For the text-containing cell, return its midpoint in (X, Y) coordinate format. 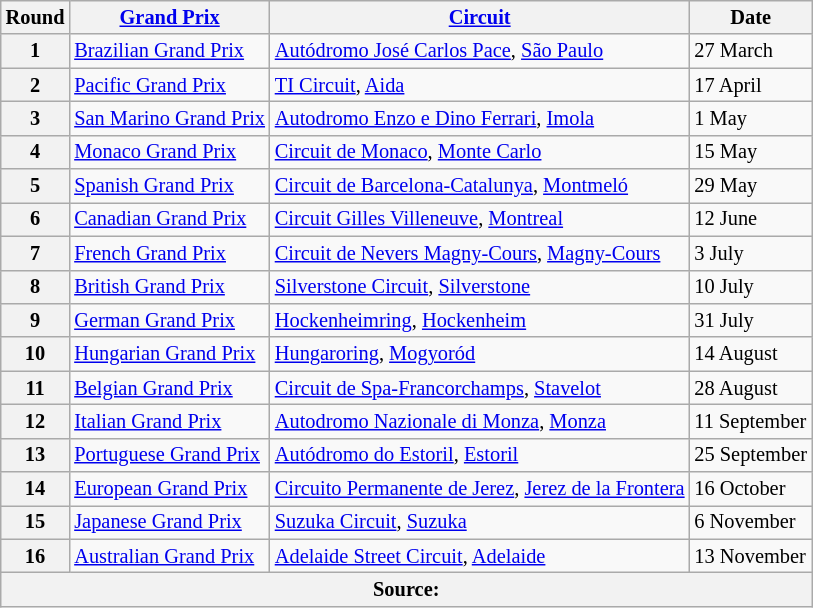
Circuit de Nevers Magny-Cours, Magny-Cours (480, 253)
Hungarian Grand Prix (170, 354)
13 (36, 455)
15 (36, 522)
Suzuka Circuit, Suzuka (480, 522)
28 August (750, 388)
Hungaroring, Mogyoród (480, 354)
Autódromo do Estoril, Estoril (480, 455)
Italian Grand Prix (170, 421)
San Marino Grand Prix (170, 118)
European Grand Prix (170, 489)
Circuit de Monaco, Monte Carlo (480, 152)
25 September (750, 455)
2 (36, 85)
Adelaide Street Circuit, Adelaide (480, 556)
German Grand Prix (170, 320)
TI Circuit, Aida (480, 85)
Portuguese Grand Prix (170, 455)
Circuit Gilles Villeneuve, Montreal (480, 219)
6 (36, 219)
10 July (750, 287)
1 (36, 51)
16 (36, 556)
Spanish Grand Prix (170, 186)
Circuito Permanente de Jerez, Jerez de la Frontera (480, 489)
8 (36, 287)
Australian Grand Prix (170, 556)
14 August (750, 354)
12 June (750, 219)
12 (36, 421)
Hockenheimring, Hockenheim (480, 320)
Autodromo Enzo e Dino Ferrari, Imola (480, 118)
17 April (750, 85)
Autódromo José Carlos Pace, São Paulo (480, 51)
6 November (750, 522)
Date (750, 17)
Circuit de Barcelona-Catalunya, Montmeló (480, 186)
Autodromo Nazionale di Monza, Monza (480, 421)
Silverstone Circuit, Silverstone (480, 287)
16 October (750, 489)
1 May (750, 118)
Pacific Grand Prix (170, 85)
5 (36, 186)
Monaco Grand Prix (170, 152)
3 July (750, 253)
Brazilian Grand Prix (170, 51)
Circuit (480, 17)
15 May (750, 152)
4 (36, 152)
Canadian Grand Prix (170, 219)
29 May (750, 186)
Belgian Grand Prix (170, 388)
3 (36, 118)
11 (36, 388)
British Grand Prix (170, 287)
Source: (406, 589)
13 November (750, 556)
10 (36, 354)
Round (36, 17)
27 March (750, 51)
Japanese Grand Prix (170, 522)
French Grand Prix (170, 253)
Circuit de Spa-Francorchamps, Stavelot (480, 388)
31 July (750, 320)
9 (36, 320)
7 (36, 253)
11 September (750, 421)
Grand Prix (170, 17)
14 (36, 489)
